Scan for the cell matching the given text and deliver its [x, y] coordinate at center. 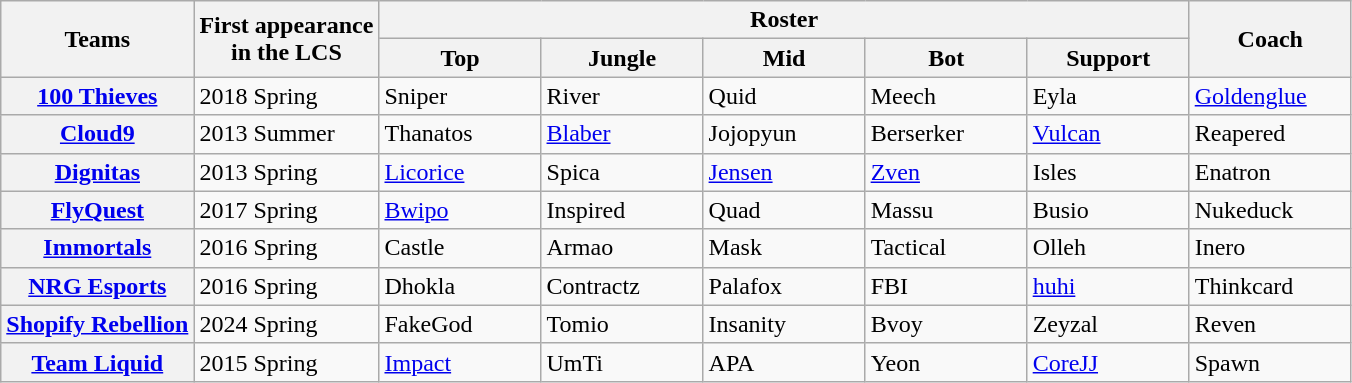
Castle [460, 248]
Nukeduck [1270, 210]
Yeon [946, 362]
2013 Summer [286, 134]
Isles [1108, 172]
Spawn [1270, 362]
Eyla [1108, 96]
Goldenglue [1270, 96]
Palafox [784, 286]
Dhokla [460, 286]
Cloud9 [98, 134]
River [622, 96]
Contractz [622, 286]
Tactical [946, 248]
2017 Spring [286, 210]
APA [784, 362]
Vulcan [1108, 134]
Dignitas [98, 172]
huhi [1108, 286]
Olleh [1108, 248]
Massu [946, 210]
2018 Spring [286, 96]
Tomio [622, 324]
Top [460, 58]
Coach [1270, 39]
Meech [946, 96]
Reapered [1270, 134]
Support [1108, 58]
UmTi [622, 362]
Zven [946, 172]
First appearance in the LCS [286, 39]
Jojopyun [784, 134]
Blaber [622, 134]
Busio [1108, 210]
Reven [1270, 324]
Thanatos [460, 134]
FBI [946, 286]
Quid [784, 96]
Bvoy [946, 324]
2024 Spring [286, 324]
Shopify Rebellion [98, 324]
Licorice [460, 172]
Zeyzal [1108, 324]
Immortals [98, 248]
Insanity [784, 324]
Team Liquid [98, 362]
NRG Esports [98, 286]
Inspired [622, 210]
2015 Spring [286, 362]
2013 Spring [286, 172]
CoreJJ [1108, 362]
Roster [784, 20]
Spica [622, 172]
Mid [784, 58]
Mask [784, 248]
Teams [98, 39]
Jensen [784, 172]
Sniper [460, 96]
Armao [622, 248]
Inero [1270, 248]
100 Thieves [98, 96]
FakeGod [460, 324]
Jungle [622, 58]
Enatron [1270, 172]
Impact [460, 362]
Thinkcard [1270, 286]
Bot [946, 58]
Bwipo [460, 210]
Quad [784, 210]
FlyQuest [98, 210]
Berserker [946, 134]
